From the cell containing the given text, extract its center point as [X, Y] coordinate. 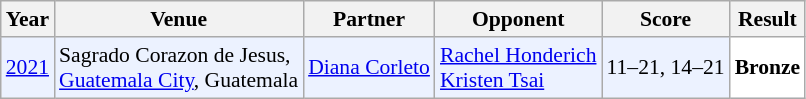
Partner [369, 19]
Diana Corleto [369, 68]
Score [666, 19]
2021 [28, 68]
11–21, 14–21 [666, 68]
Rachel Honderich Kristen Tsai [518, 68]
Opponent [518, 19]
Venue [178, 19]
Year [28, 19]
Sagrado Corazon de Jesus,Guatemala City, Guatemala [178, 68]
Bronze [768, 68]
Result [768, 19]
